From the cell containing the given text, extract its center point as [x, y] coordinate. 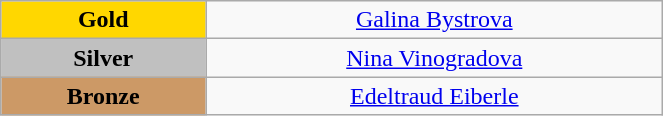
Edeltraud Eiberle [434, 96]
Nina Vinogradova [434, 58]
Galina Bystrova [434, 20]
Gold [104, 20]
Silver [104, 58]
Bronze [104, 96]
